From the cell containing the given text, extract its center point as [X, Y] coordinate. 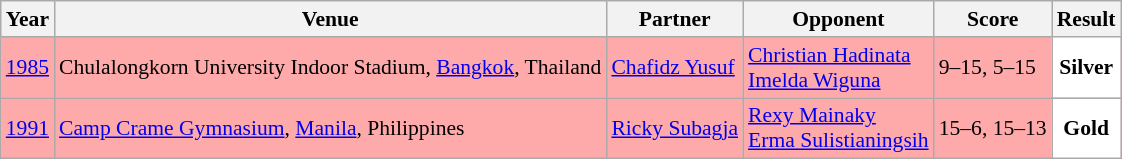
1991 [28, 128]
Ricky Subagja [674, 128]
Rexy Mainaky Erma Sulistianingsih [838, 128]
Chulalongkorn University Indoor Stadium, Bangkok, Thailand [330, 68]
Result [1086, 19]
Partner [674, 19]
Year [28, 19]
9–15, 5–15 [993, 68]
Score [993, 19]
Gold [1086, 128]
Christian Hadinata Imelda Wiguna [838, 68]
Camp Crame Gymnasium, Manila, Philippines [330, 128]
15–6, 15–13 [993, 128]
1985 [28, 68]
Chafidz Yusuf [674, 68]
Opponent [838, 19]
Venue [330, 19]
Silver [1086, 68]
